Extract the [x, y] coordinate from the center of the cell holding the provided text.  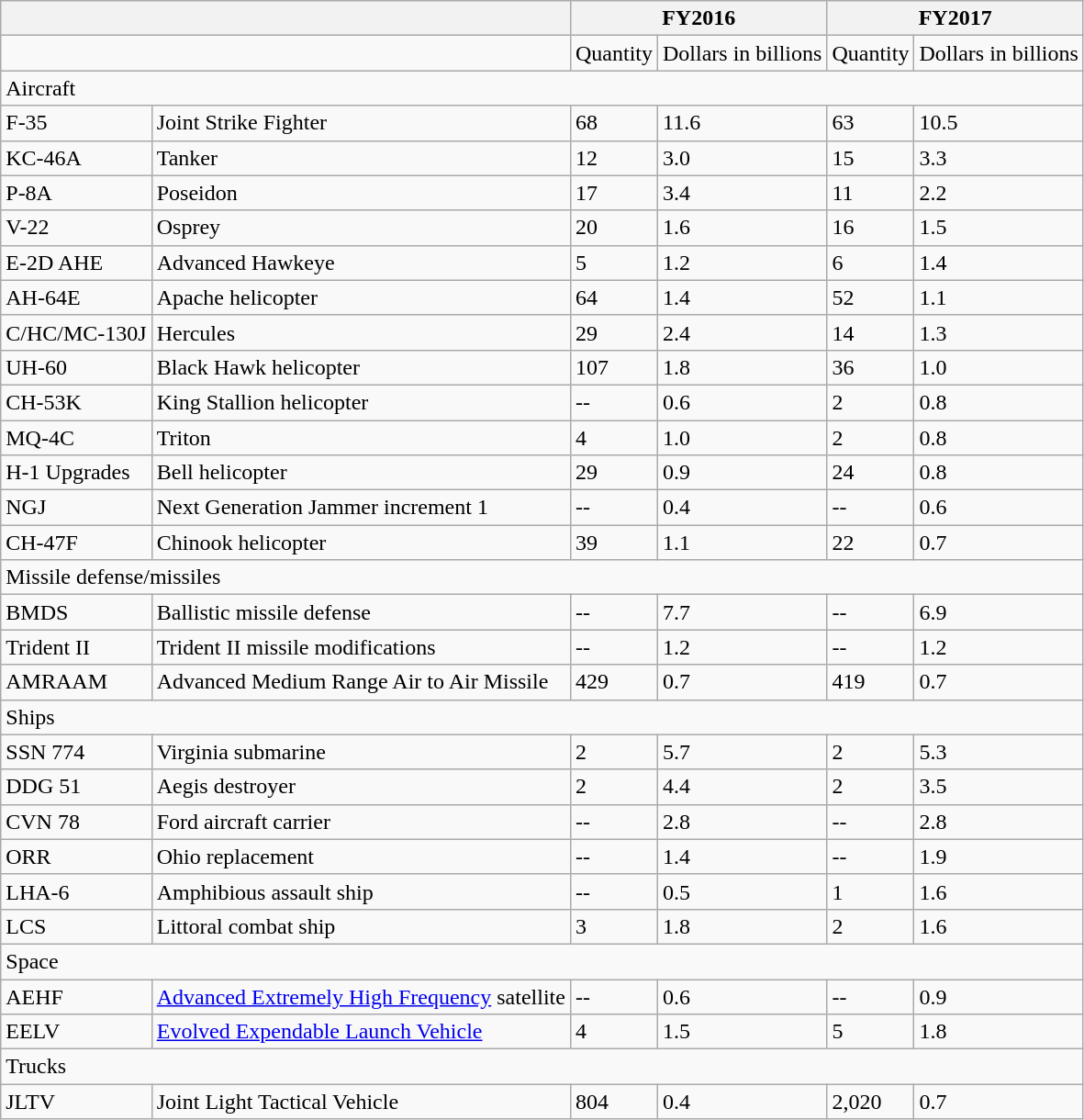
Ships [542, 717]
2,020 [870, 1102]
LHA-6 [76, 891]
10.5 [999, 123]
DDG 51 [76, 787]
Evolved Expendable Launch Vehicle [361, 1032]
Next Generation Jammer increment 1 [361, 508]
3.3 [999, 158]
Osprey [361, 228]
429 [613, 682]
2.4 [743, 332]
0.5 [743, 891]
12 [613, 158]
E-2D AHE [76, 263]
6.9 [999, 612]
EELV [76, 1032]
King Stallion helicopter [361, 402]
3.4 [743, 193]
CVN 78 [76, 822]
5.7 [743, 752]
JLTV [76, 1102]
Poseidon [361, 193]
Trucks [542, 1067]
V-22 [76, 228]
Hercules [361, 332]
Aircraft [542, 88]
Trident II missile modifications [361, 647]
CH-47F [76, 543]
NGJ [76, 508]
AH-64E [76, 297]
Ballistic missile defense [361, 612]
15 [870, 158]
Triton [361, 438]
4.4 [743, 787]
UH-60 [76, 367]
Bell helicopter [361, 473]
107 [613, 367]
BMDS [76, 612]
2.2 [999, 193]
Space [542, 961]
Chinook helicopter [361, 543]
AMRAAM [76, 682]
Advanced Medium Range Air to Air Missile [361, 682]
64 [613, 297]
LCS [76, 926]
Aegis destroyer [361, 787]
20 [613, 228]
39 [613, 543]
1.9 [999, 857]
Advanced Extremely High Frequency satellite [361, 996]
Virginia submarine [361, 752]
Missile defense/missiles [542, 577]
68 [613, 123]
MQ-4C [76, 438]
ORR [76, 857]
Joint Light Tactical Vehicle [361, 1102]
1 [870, 891]
Black Hawk helicopter [361, 367]
3.5 [999, 787]
6 [870, 263]
FY2016 [698, 18]
Trident II [76, 647]
63 [870, 123]
F-35 [76, 123]
36 [870, 367]
AEHF [76, 996]
24 [870, 473]
1.3 [999, 332]
Amphibious assault ship [361, 891]
7.7 [743, 612]
Apache helicopter [361, 297]
Advanced Hawkeye [361, 263]
Ford aircraft carrier [361, 822]
KC-46A [76, 158]
3.0 [743, 158]
419 [870, 682]
11.6 [743, 123]
11 [870, 193]
52 [870, 297]
C/HC/MC-130J [76, 332]
P-8A [76, 193]
Littoral combat ship [361, 926]
16 [870, 228]
Ohio replacement [361, 857]
5.3 [999, 752]
Joint Strike Fighter [361, 123]
FY2017 [955, 18]
Tanker [361, 158]
CH-53K [76, 402]
804 [613, 1102]
3 [613, 926]
H-1 Upgrades [76, 473]
SSN 774 [76, 752]
14 [870, 332]
17 [613, 193]
22 [870, 543]
